Determine the (X, Y) coordinate at the center of the cell enclosing the given text.  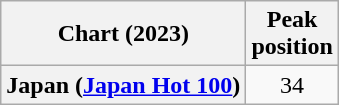
Chart (2023) (124, 34)
Peakposition (292, 34)
Japan (Japan Hot 100) (124, 85)
34 (292, 85)
